Scan for the cell matching the given text and deliver its (x, y) coordinate at center. 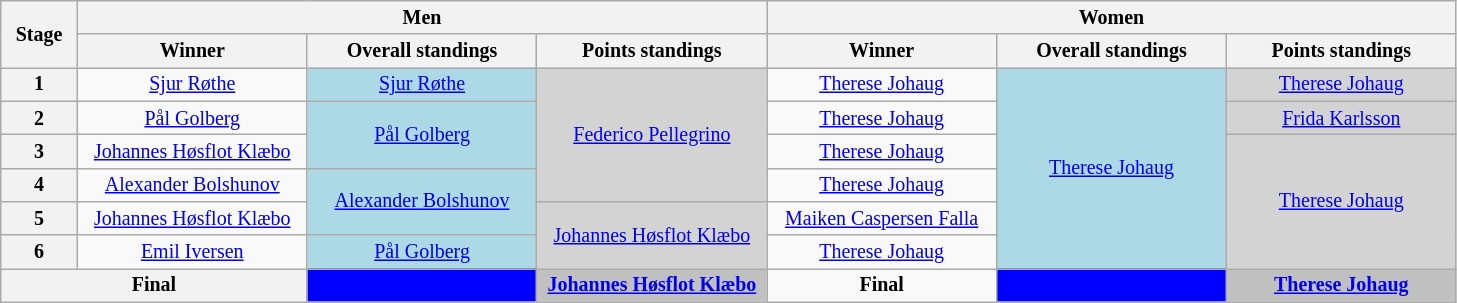
1 (40, 84)
Emil Iversen (192, 252)
5 (40, 218)
Stage (40, 34)
Federico Pellegrino (652, 135)
Men (422, 18)
Women (1112, 18)
Frida Karlsson (1341, 118)
6 (40, 252)
3 (40, 152)
4 (40, 184)
Maiken Caspersen Falla (882, 218)
2 (40, 118)
